Extract the [x, y] coordinate from the center of the cell holding the provided text.  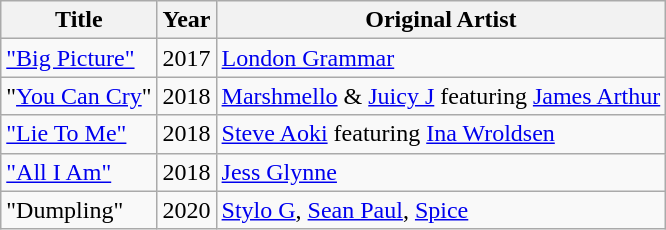
Title [79, 20]
2020 [186, 210]
Original Artist [441, 20]
London Grammar [441, 58]
2017 [186, 58]
Jess Glynne [441, 172]
"Dumpling" [79, 210]
"You Can Cry" [79, 96]
"Lie To Me" [79, 134]
Stylo G, Sean Paul, Spice [441, 210]
Marshmello & Juicy J featuring James Arthur [441, 96]
"Big Picture" [79, 58]
Year [186, 20]
Steve Aoki featuring Ina Wroldsen [441, 134]
"All I Am" [79, 172]
